Extract the [x, y] coordinate from the center of the cell holding the provided text.  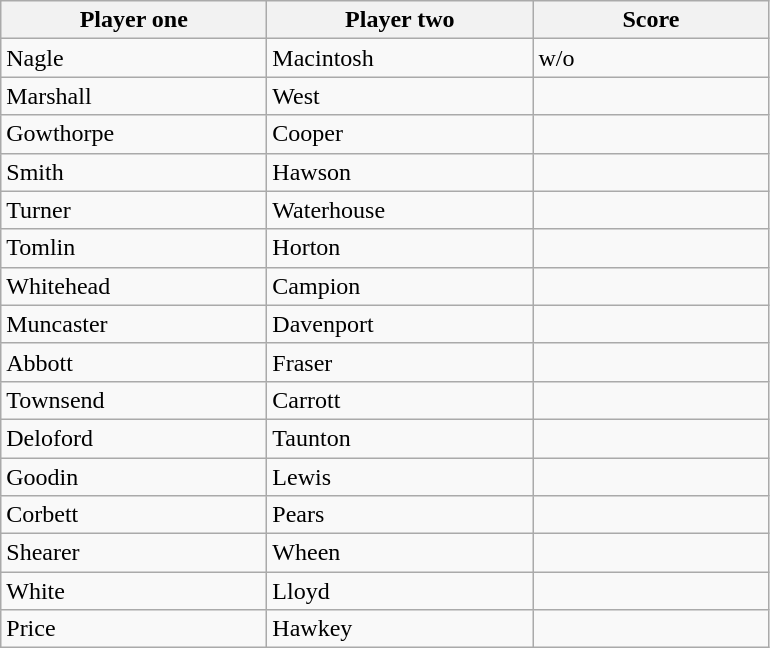
Score [651, 20]
Abbott [134, 362]
Davenport [400, 324]
Shearer [134, 553]
Deloford [134, 438]
Townsend [134, 400]
Taunton [400, 438]
Player one [134, 20]
Lewis [400, 477]
Wheen [400, 553]
Muncaster [134, 324]
Waterhouse [400, 210]
Player two [400, 20]
Marshall [134, 96]
White [134, 591]
Lloyd [400, 591]
Smith [134, 172]
Tomlin [134, 248]
Hawson [400, 172]
w/o [651, 58]
West [400, 96]
Macintosh [400, 58]
Turner [134, 210]
Fraser [400, 362]
Carrott [400, 400]
Pears [400, 515]
Horton [400, 248]
Cooper [400, 134]
Corbett [134, 515]
Goodin [134, 477]
Gowthorpe [134, 134]
Price [134, 629]
Hawkey [400, 629]
Nagle [134, 58]
Campion [400, 286]
Whitehead [134, 286]
